From the cell containing the given text, extract its center point as [X, Y] coordinate. 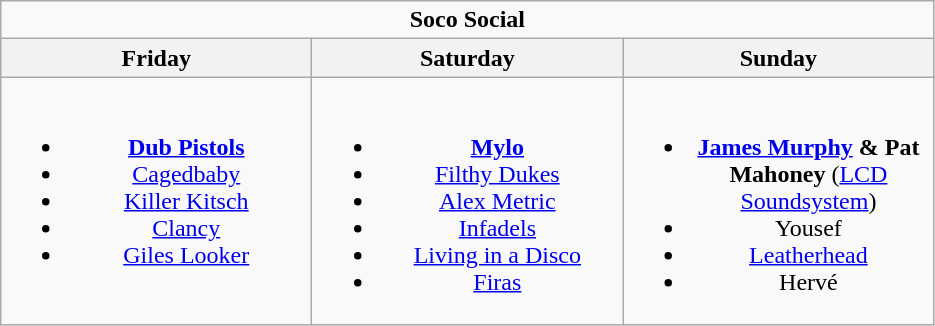
Sunday [778, 58]
Soco Social [468, 20]
James Murphy & Pat Mahoney (LCD Soundsystem)YousefLeatherheadHervé [778, 201]
Saturday [468, 58]
Friday [156, 58]
MyloFilthy DukesAlex MetricInfadelsLiving in a DiscoFiras [468, 201]
Dub PistolsCagedbabyKiller KitschClancyGiles Looker [156, 201]
